For the text-containing cell, return its midpoint in (x, y) coordinate format. 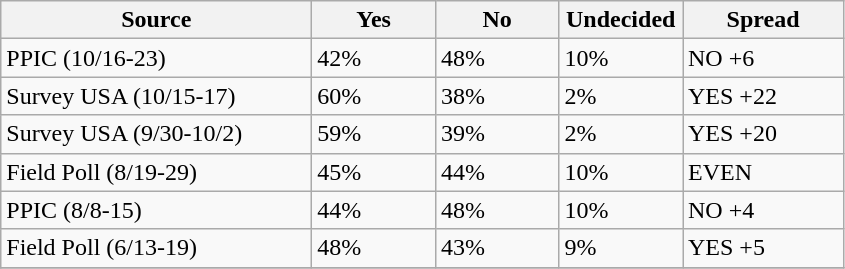
9% (621, 248)
Spread (762, 20)
38% (497, 96)
39% (497, 134)
Field Poll (8/19-29) (156, 172)
Survey USA (9/30-10/2) (156, 134)
Field Poll (6/13-19) (156, 248)
NO +6 (762, 58)
PPIC (10/16-23) (156, 58)
Undecided (621, 20)
Source (156, 20)
Yes (374, 20)
Survey USA (10/15-17) (156, 96)
45% (374, 172)
No (497, 20)
60% (374, 96)
42% (374, 58)
43% (497, 248)
PPIC (8/8-15) (156, 210)
YES +22 (762, 96)
EVEN (762, 172)
59% (374, 134)
YES +5 (762, 248)
NO +4 (762, 210)
YES +20 (762, 134)
